Return (X, Y) of the center of cell containing provided text 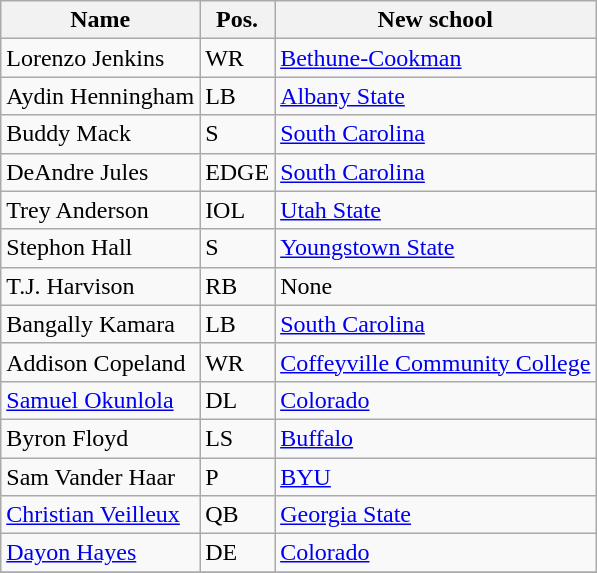
DeAndre Jules (100, 172)
New school (436, 20)
Bethune-Cookman (436, 58)
T.J. Harvison (100, 286)
Stephon Hall (100, 248)
IOL (238, 210)
Lorenzo Jenkins (100, 58)
LS (238, 438)
Byron Floyd (100, 438)
Christian Veilleux (100, 515)
DL (238, 400)
QB (238, 515)
Pos. (238, 20)
Samuel Okunlola (100, 400)
None (436, 286)
Trey Anderson (100, 210)
Aydin Henningham (100, 96)
Youngstown State (436, 248)
P (238, 477)
Dayon Hayes (100, 553)
Albany State (436, 96)
EDGE (238, 172)
Buddy Mack (100, 134)
Georgia State (436, 515)
BYU (436, 477)
Bangally Kamara (100, 324)
Coffeyville Community College (436, 362)
Sam Vander Haar (100, 477)
Utah State (436, 210)
DE (238, 553)
RB (238, 286)
Buffalo (436, 438)
Addison Copeland (100, 362)
Name (100, 20)
